Pinpoint the cell where the given text exists, returning its [X, Y] midpoint coordinate. 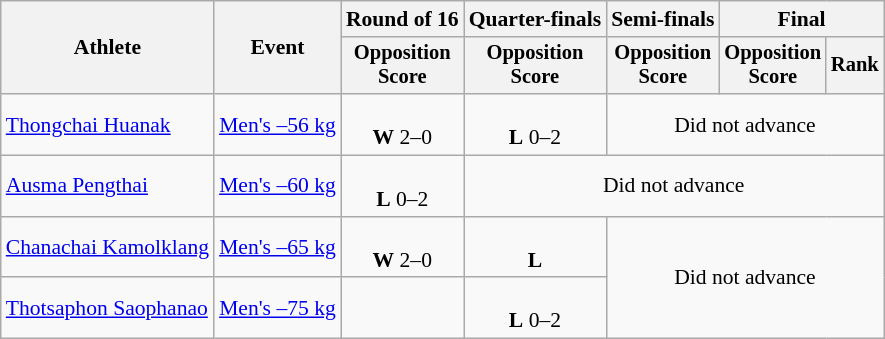
L [535, 248]
Round of 16 [402, 19]
Chanachai Kamolklang [108, 248]
Thongchai Huanak [108, 124]
Men's –60 kg [278, 186]
Athlete [108, 48]
Men's –75 kg [278, 308]
Semi-finals [662, 19]
Quarter-finals [535, 19]
Men's –65 kg [278, 248]
Thotsaphon Saophanao [108, 308]
Ausma Pengthai [108, 186]
Final [801, 19]
Event [278, 48]
Rank [855, 66]
Men's –56 kg [278, 124]
